Scan for the cell matching the given text and deliver its (X, Y) coordinate at center. 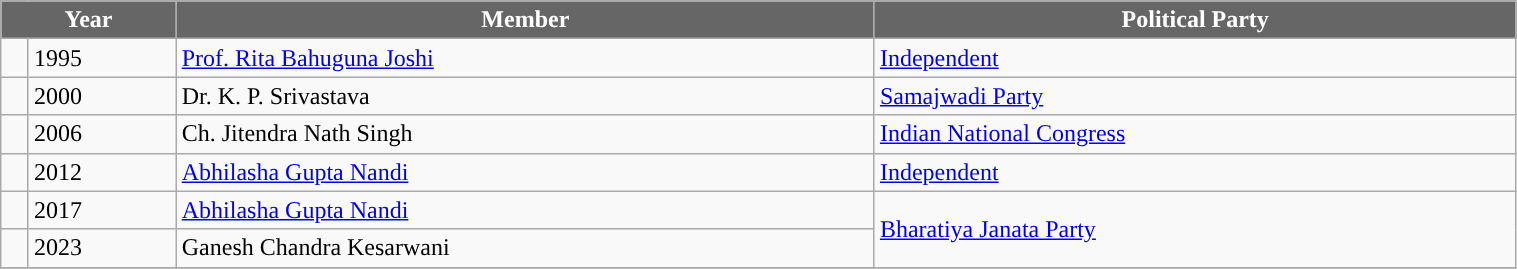
2006 (102, 134)
2000 (102, 96)
1995 (102, 58)
Indian National Congress (1195, 134)
2012 (102, 172)
Prof. Rita Bahuguna Joshi (525, 58)
Year (88, 20)
Samajwadi Party (1195, 96)
Political Party (1195, 20)
2023 (102, 248)
Ganesh Chandra Kesarwani (525, 248)
2017 (102, 210)
Dr. K. P. Srivastava (525, 96)
Bharatiya Janata Party (1195, 229)
Member (525, 20)
Ch. Jitendra Nath Singh (525, 134)
